Determine the [x, y] coordinate at the center of the cell enclosing the given text.  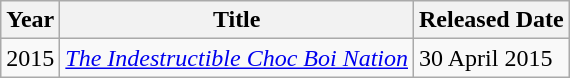
Year [30, 20]
Released Date [492, 20]
30 April 2015 [492, 58]
The Indestructible Choc Boi Nation [237, 58]
2015 [30, 58]
Title [237, 20]
